Find where the given text appears and provide that cell's center as [x, y] coordinate. 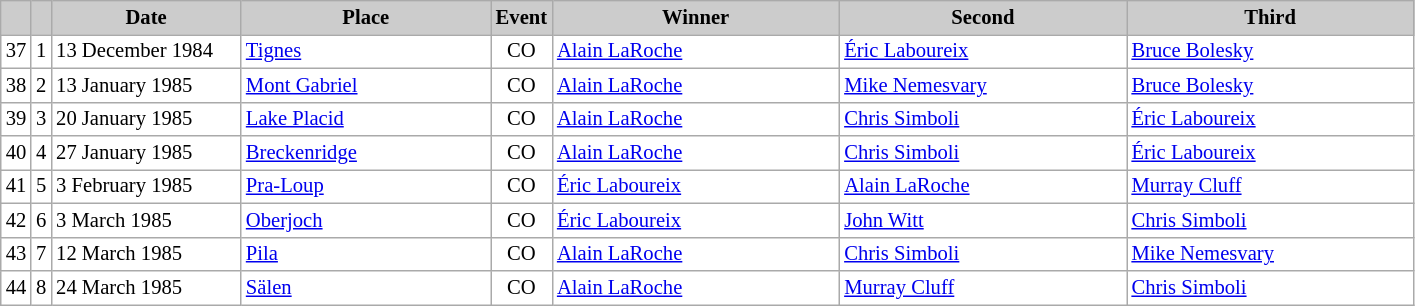
24 March 1985 [146, 287]
40 [16, 153]
Breckenridge [366, 153]
6 [41, 220]
20 January 1985 [146, 119]
37 [16, 51]
Lake Placid [366, 119]
Third [1270, 17]
Mont Gabriel [366, 85]
Oberjoch [366, 220]
Winner [696, 17]
5 [41, 186]
39 [16, 119]
Second [982, 17]
2 [41, 85]
4 [41, 153]
Place [366, 17]
42 [16, 220]
27 January 1985 [146, 153]
1 [41, 51]
13 December 1984 [146, 51]
7 [41, 254]
Sälen [366, 287]
3 [41, 119]
3 March 1985 [146, 220]
41 [16, 186]
13 January 1985 [146, 85]
3 February 1985 [146, 186]
Tignes [366, 51]
44 [16, 287]
Pra-Loup [366, 186]
John Witt [982, 220]
8 [41, 287]
38 [16, 85]
43 [16, 254]
Event [522, 17]
12 March 1985 [146, 254]
Date [146, 17]
Pila [366, 254]
